For the text-containing cell, return its midpoint in [X, Y] coordinate format. 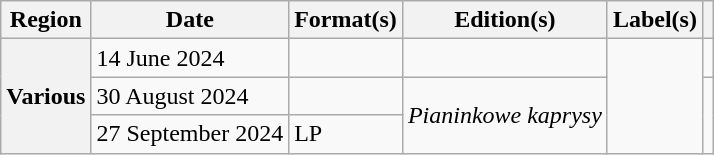
Various [46, 96]
Date [190, 20]
Region [46, 20]
14 June 2024 [190, 58]
Format(s) [346, 20]
30 August 2024 [190, 96]
Edition(s) [504, 20]
Label(s) [654, 20]
27 September 2024 [190, 134]
LP [346, 134]
Pianinkowe kaprysy [504, 115]
